For the text-containing cell, return its midpoint in [x, y] coordinate format. 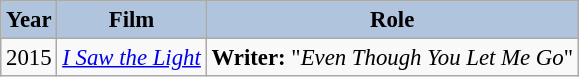
Year [29, 20]
Writer: "Even Though You Let Me Go" [392, 58]
I Saw the Light [132, 58]
Film [132, 20]
2015 [29, 58]
Role [392, 20]
